Detect which cell encompasses the target text, then output its [x, y] center coordinate. 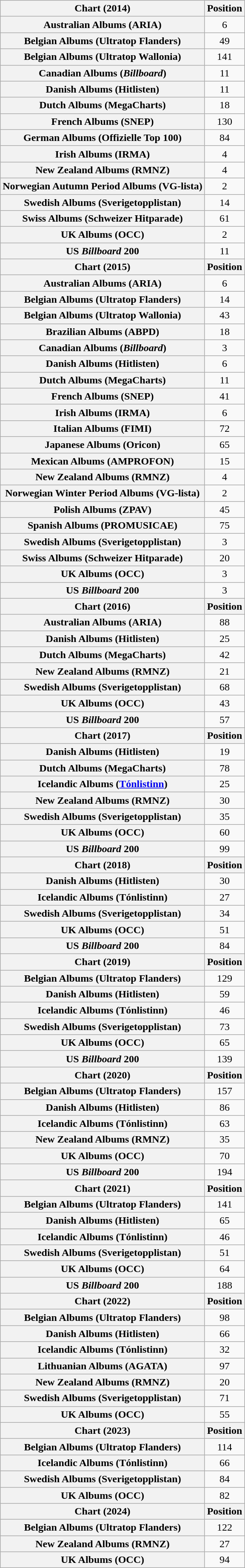
88 [225, 622]
114 [225, 1447]
63 [225, 1123]
Chart (2023) [103, 1430]
86 [225, 1107]
139 [225, 1059]
Chart (2022) [103, 1301]
Mexican Albums (AMPROFON) [103, 461]
45 [225, 510]
59 [225, 994]
Polish Albums (ZPAV) [103, 510]
61 [225, 219]
Chart (2019) [103, 962]
78 [225, 768]
Norwegian Winter Period Albums (VG-lista) [103, 493]
Italian Albums (FIMI) [103, 428]
71 [225, 1398]
122 [225, 1528]
34 [225, 913]
Chart (2020) [103, 1075]
98 [225, 1317]
Norwegian Autumn Period Albums (VG-lista) [103, 186]
73 [225, 1027]
57 [225, 720]
Chart (2016) [103, 606]
188 [225, 1285]
German Albums (Offizielle Top 100) [103, 138]
Lithuanian Albums (AGATA) [103, 1366]
Chart (2021) [103, 1188]
94 [225, 1560]
60 [225, 833]
Chart (2024) [103, 1512]
15 [225, 461]
49 [225, 41]
32 [225, 1350]
70 [225, 1156]
157 [225, 1091]
Brazilian Albums (ABPD) [103, 332]
82 [225, 1495]
97 [225, 1366]
99 [225, 849]
129 [225, 978]
Chart (2015) [103, 267]
Japanese Albums (Oricon) [103, 445]
130 [225, 121]
Chart (2017) [103, 736]
19 [225, 752]
75 [225, 526]
Chart (2018) [103, 865]
194 [225, 1172]
55 [225, 1414]
72 [225, 428]
68 [225, 687]
Chart (2014) [103, 8]
42 [225, 655]
Spanish Albums (PROMUSICAE) [103, 526]
21 [225, 671]
64 [225, 1269]
41 [225, 396]
